Find where the given text appears and provide that cell's center as [X, Y] coordinate. 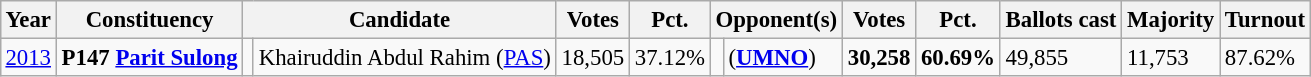
Majority [1171, 20]
30,258 [878, 57]
Year [28, 20]
Khairuddin Abdul Rahim (PAS) [404, 57]
P147 Parit Sulong [150, 57]
Ballots cast [1060, 20]
60.69% [958, 57]
2013 [28, 57]
37.12% [670, 57]
49,855 [1060, 57]
11,753 [1171, 57]
Turnout [1266, 20]
Candidate [400, 20]
18,505 [592, 57]
(UMNO) [782, 57]
87.62% [1266, 57]
Opponent(s) [776, 20]
Constituency [150, 20]
